Determine the [x, y] coordinate at the center of the cell enclosing the given text.  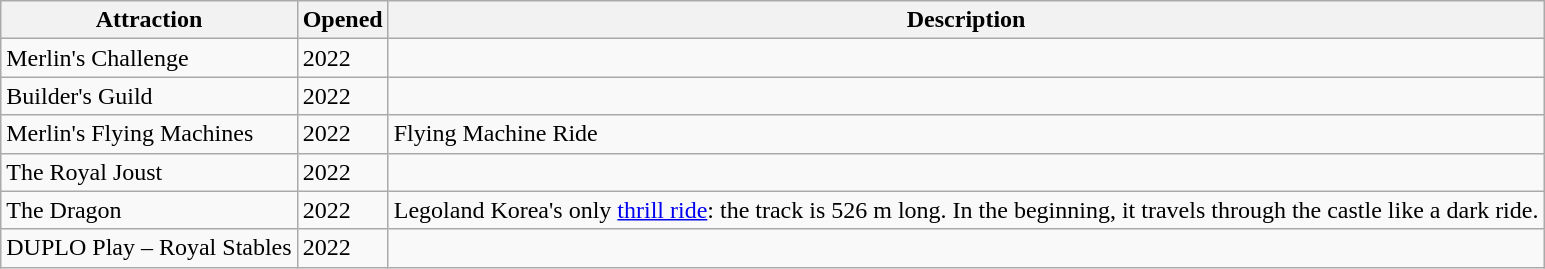
Builder's Guild [149, 96]
Description [966, 20]
Legoland Korea's only thrill ride: the track is 526 m long. In the beginning, it travels through the castle like a dark ride. [966, 210]
Flying Machine Ride [966, 134]
The Royal Joust [149, 172]
Opened [342, 20]
DUPLO Play – Royal Stables [149, 248]
The Dragon [149, 210]
Attraction [149, 20]
Merlin's Challenge [149, 58]
Merlin's Flying Machines [149, 134]
